Search for the cell housing the specified text and yield its (X, Y) center coordinate. 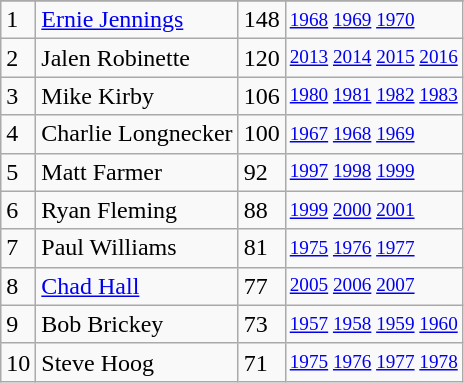
Bob Brickey (137, 324)
Steve Hoog (137, 362)
100 (262, 134)
6 (18, 210)
1957 1958 1959 1960 (374, 324)
Chad Hall (137, 286)
Mike Kirby (137, 96)
1980 1981 1982 1983 (374, 96)
Ernie Jennings (137, 20)
7 (18, 248)
2 (18, 58)
Matt Farmer (137, 172)
92 (262, 172)
Charlie Longnecker (137, 134)
3 (18, 96)
1967 1968 1969 (374, 134)
1 (18, 20)
71 (262, 362)
8 (18, 286)
106 (262, 96)
1975 1976 1977 (374, 248)
1997 1998 1999 (374, 172)
81 (262, 248)
1968 1969 1970 (374, 20)
4 (18, 134)
10 (18, 362)
9 (18, 324)
Jalen Robinette (137, 58)
120 (262, 58)
Ryan Fleming (137, 210)
148 (262, 20)
77 (262, 286)
88 (262, 210)
2013 2014 2015 2016 (374, 58)
Paul Williams (137, 248)
1999 2000 2001 (374, 210)
2005 2006 2007 (374, 286)
73 (262, 324)
1975 1976 1977 1978 (374, 362)
5 (18, 172)
